Pinpoint the cell where the given text exists, returning its [x, y] midpoint coordinate. 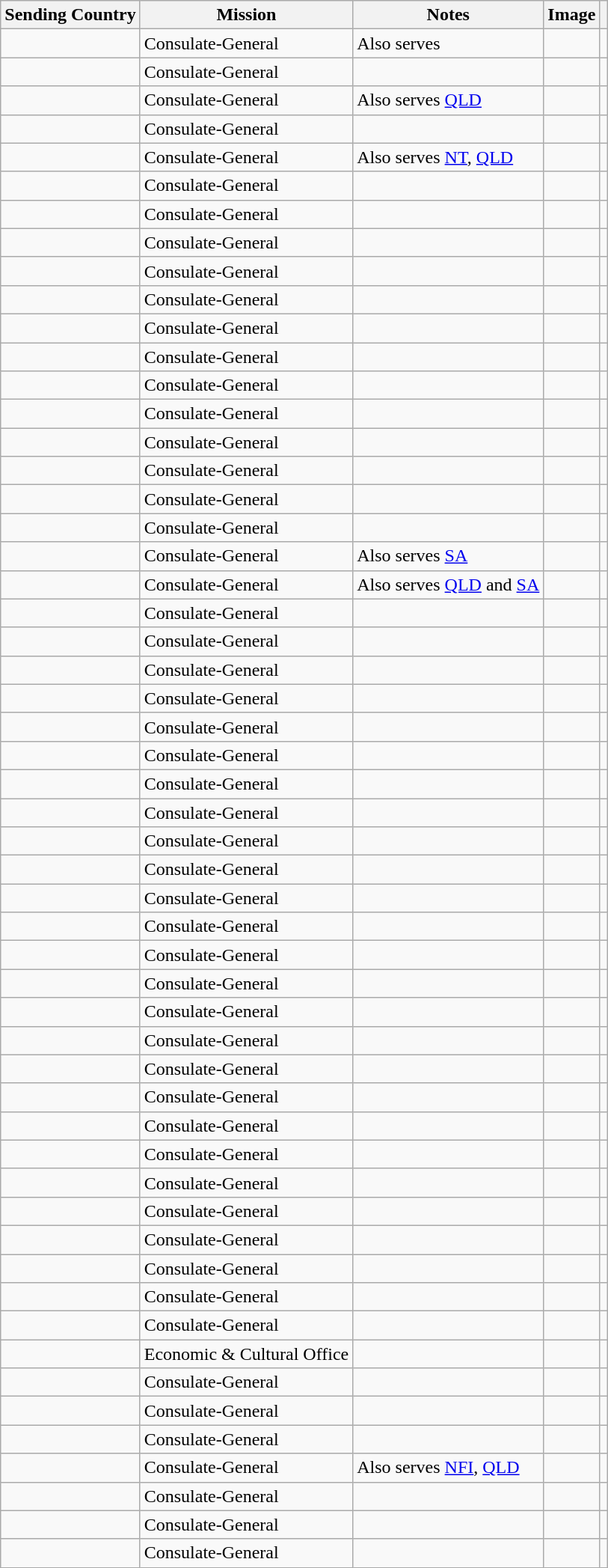
Also serves NFI, QLD [449, 1468]
Also serves [449, 43]
Also serves NT, QLD [449, 157]
Also serves QLD and SA [449, 585]
Notes [449, 15]
Sending Country [70, 15]
Mission [247, 15]
Economic & Cultural Office [247, 1354]
Also serves SA [449, 556]
Image [571, 15]
Also serves QLD [449, 100]
